Find where the given text appears and provide that cell's center as [X, Y] coordinate. 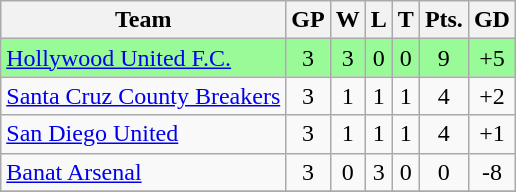
T [406, 20]
San Diego United [144, 134]
-8 [492, 172]
Santa Cruz County Breakers [144, 96]
9 [444, 58]
Team [144, 20]
+2 [492, 96]
+1 [492, 134]
Pts. [444, 20]
Hollywood United F.C. [144, 58]
W [348, 20]
Banat Arsenal [144, 172]
L [378, 20]
GD [492, 20]
+5 [492, 58]
GP [308, 20]
